Output the [x, y] coordinate of the center of the cell containing the given text.  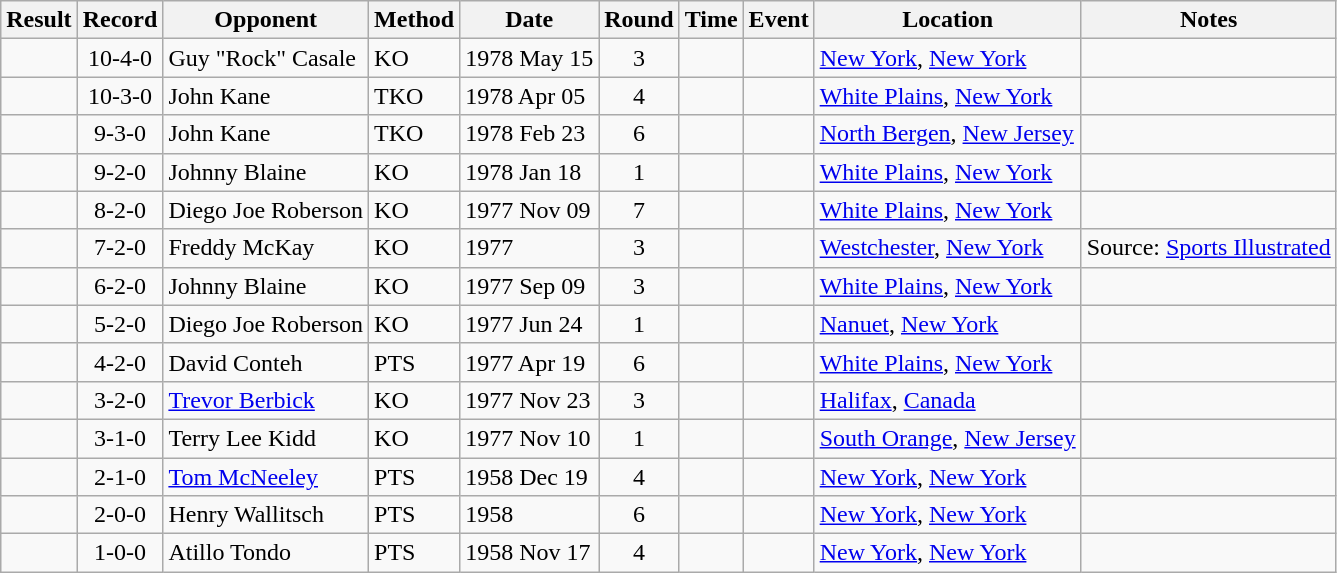
Result [39, 20]
1978 Feb 23 [530, 134]
Location [948, 20]
1978 Jan 18 [530, 172]
10-3-0 [120, 96]
1978 May 15 [530, 58]
9-3-0 [120, 134]
1977 [530, 248]
Terry Lee Kidd [266, 438]
Opponent [266, 20]
North Bergen, New Jersey [948, 134]
Round [639, 20]
Henry Wallitsch [266, 515]
4-2-0 [120, 362]
1978 Apr 05 [530, 96]
1958 [530, 515]
1977 Nov 09 [530, 210]
1958 Nov 17 [530, 553]
6-2-0 [120, 286]
Halifax, Canada [948, 400]
Time [711, 20]
7-2-0 [120, 248]
Guy "Rock" Casale [266, 58]
8-2-0 [120, 210]
1977 Jun 24 [530, 324]
Notes [1208, 20]
Trevor Berbick [266, 400]
3-1-0 [120, 438]
Freddy McKay [266, 248]
10-4-0 [120, 58]
South Orange, New Jersey [948, 438]
7 [639, 210]
Source: Sports Illustrated [1208, 248]
5-2-0 [120, 324]
1977 Nov 23 [530, 400]
2-0-0 [120, 515]
Event [778, 20]
Atillo Tondo [266, 553]
2-1-0 [120, 477]
Nanuet, New York [948, 324]
Westchester, New York [948, 248]
Date [530, 20]
1977 Apr 19 [530, 362]
1-0-0 [120, 553]
Record [120, 20]
3-2-0 [120, 400]
Method [414, 20]
David Conteh [266, 362]
1977 Sep 09 [530, 286]
1977 Nov 10 [530, 438]
1958 Dec 19 [530, 477]
9-2-0 [120, 172]
Tom McNeeley [266, 477]
